Scan for the cell matching the given text and deliver its [x, y] coordinate at center. 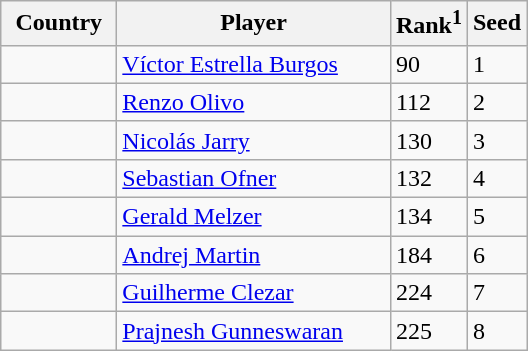
8 [496, 331]
184 [428, 255]
Andrej Martin [254, 255]
132 [428, 178]
224 [428, 293]
Nicolás Jarry [254, 140]
Country [59, 24]
Víctor Estrella Burgos [254, 64]
Seed [496, 24]
134 [428, 217]
112 [428, 102]
Sebastian Ofner [254, 178]
Rank1 [428, 24]
Renzo Olivo [254, 102]
1 [496, 64]
4 [496, 178]
5 [496, 217]
225 [428, 331]
90 [428, 64]
Gerald Melzer [254, 217]
Prajnesh Gunneswaran [254, 331]
6 [496, 255]
130 [428, 140]
3 [496, 140]
Guilherme Clezar [254, 293]
2 [496, 102]
Player [254, 24]
7 [496, 293]
